For the text-containing cell, return its midpoint in [x, y] coordinate format. 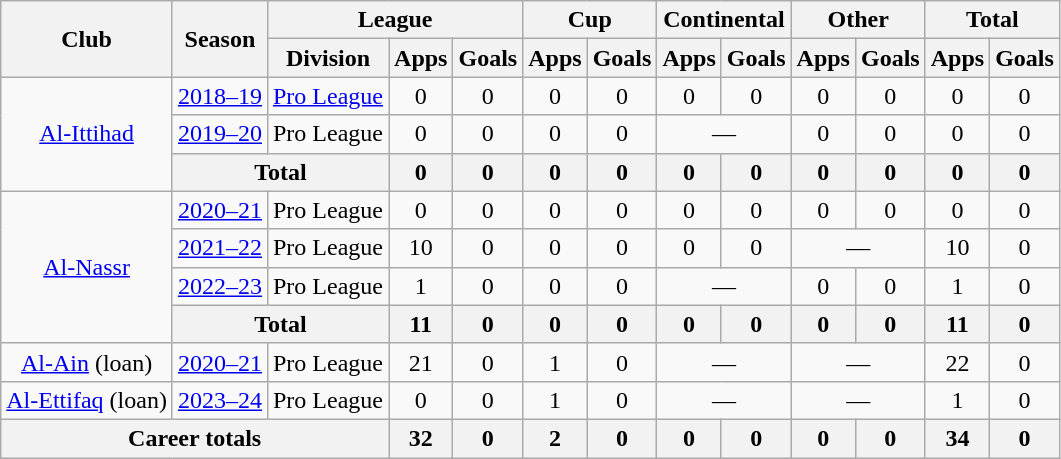
Cup [590, 20]
Division [328, 58]
34 [957, 438]
22 [957, 362]
Other [858, 20]
Al-Ain (loan) [87, 362]
Al-Ettifaq (loan) [87, 400]
2023–24 [220, 400]
21 [421, 362]
Continental [724, 20]
2021–22 [220, 248]
League [394, 20]
Al-Ittihad [87, 134]
2022–23 [220, 286]
Season [220, 39]
Career totals [195, 438]
Al-Nassr [87, 267]
32 [421, 438]
2019–20 [220, 134]
2018–19 [220, 96]
Club [87, 39]
2 [555, 438]
